Pinpoint the cell where the given text exists, returning its (X, Y) midpoint coordinate. 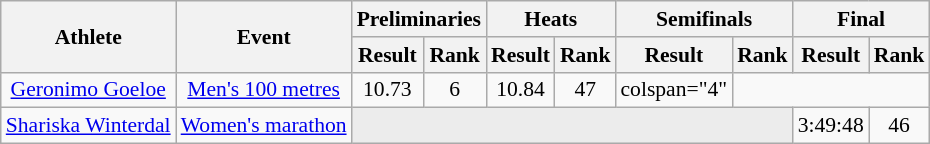
colspan="4" (674, 90)
Athlete (88, 36)
Shariska Winterdal (88, 126)
Semifinals (704, 19)
10.84 (520, 90)
6 (454, 90)
Men's 100 metres (264, 90)
10.73 (388, 90)
46 (900, 126)
Final (862, 19)
Event (264, 36)
Heats (550, 19)
3:49:48 (831, 126)
Geronimo Goeloe (88, 90)
47 (586, 90)
Women's marathon (264, 126)
Preliminaries (419, 19)
